Pinpoint the cell where the given text exists, returning its [X, Y] midpoint coordinate. 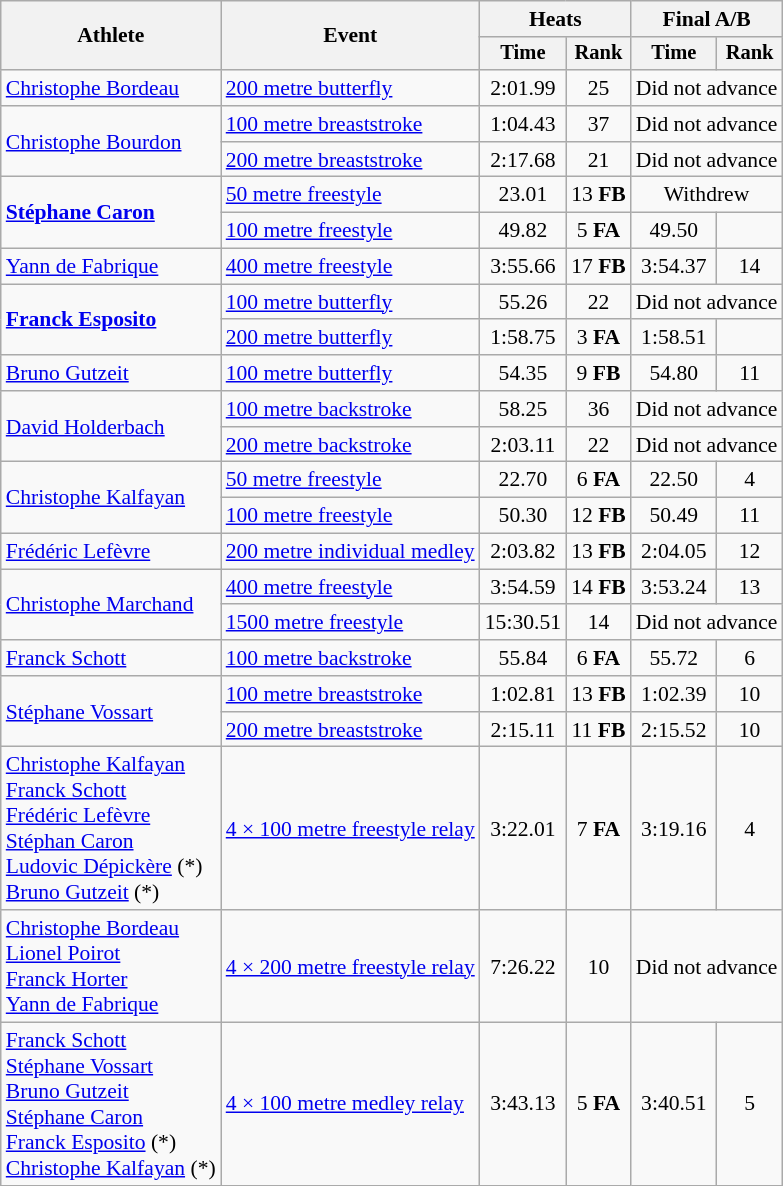
2:03.82 [523, 552]
2:01.99 [523, 88]
Stéphane Caron [111, 212]
Christophe Bordeau [111, 88]
2:17.68 [523, 160]
Withdrew [707, 195]
12 [750, 552]
Bruno Gutzeit [111, 373]
Event [350, 36]
1:58.75 [523, 338]
3:40.51 [674, 1104]
Frédéric Lefèvre [111, 552]
49.50 [674, 231]
54.80 [674, 373]
Final A/B [707, 19]
54.35 [523, 373]
3:43.13 [523, 1104]
22.70 [523, 480]
Christophe BordeauLionel PoirotFranck HorterYann de Fabrique [111, 966]
Yann de Fabrique [111, 267]
22.50 [674, 480]
7 FA [598, 828]
13 [750, 587]
15:30.51 [523, 623]
6 [750, 658]
5 [750, 1104]
200 metre backstroke [350, 445]
37 [598, 124]
55.26 [523, 302]
55.72 [674, 658]
17 FB [598, 267]
3:53.24 [674, 587]
50.30 [523, 516]
1:04.43 [523, 124]
2:15.52 [674, 730]
Christophe Marchand [111, 604]
58.25 [523, 409]
2:04.05 [674, 552]
4 × 100 metre medley relay [350, 1104]
1:02.39 [674, 694]
Stéphane Vossart [111, 712]
14 FB [598, 587]
2:15.11 [523, 730]
3:54.59 [523, 587]
200 metre individual medley [350, 552]
Christophe Bourdon [111, 142]
50.49 [674, 516]
3:22.01 [523, 828]
3:54.37 [674, 267]
1:58.51 [674, 338]
3:19.16 [674, 828]
Christophe Kalfayan [111, 498]
Franck Schott [111, 658]
4 × 200 metre freestyle relay [350, 966]
55.84 [523, 658]
25 [598, 88]
49.82 [523, 231]
3 FA [598, 338]
2:03.11 [523, 445]
4 × 100 metre freestyle relay [350, 828]
3:55.66 [523, 267]
Heats [556, 19]
21 [598, 160]
11 FB [598, 730]
1500 metre freestyle [350, 623]
23.01 [523, 195]
1:02.81 [523, 694]
9 FB [598, 373]
12 FB [598, 516]
Christophe KalfayanFranck SchottFrédéric LefèvreStéphan CaronLudovic Dépickère (*)Bruno Gutzeit (*) [111, 828]
Franck SchottStéphane VossartBruno GutzeitStéphane CaronFranck Esposito (*)Christophe Kalfayan (*) [111, 1104]
36 [598, 409]
Franck Esposito [111, 320]
7:26.22 [523, 966]
David Holderbach [111, 426]
Athlete [111, 36]
